Search for the cell housing the specified text and yield its (X, Y) center coordinate. 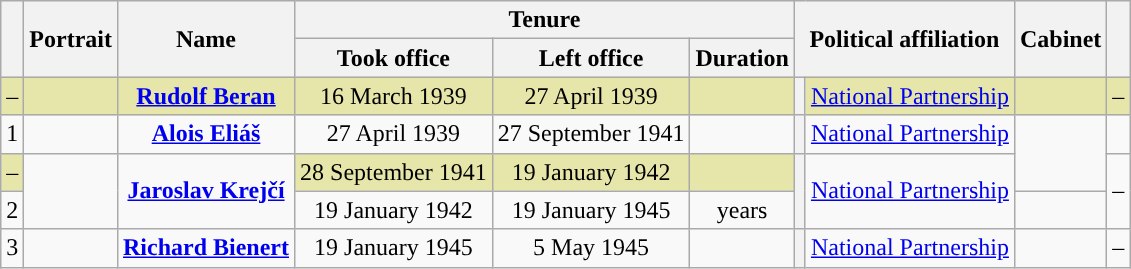
16 March 1939 (394, 96)
28 September 1941 (394, 172)
Duration (742, 58)
Cabinet (1060, 39)
Rudolf Beran (206, 96)
2 (12, 210)
5 May 1945 (591, 248)
Jaroslav Krejčí (206, 191)
years (742, 210)
Alois Eliáš (206, 134)
Name (206, 39)
27 September 1941 (591, 134)
Tenure (545, 20)
Left office (591, 58)
Richard Bienert (206, 248)
3 (12, 248)
1 (12, 134)
Portrait (71, 39)
Took office (394, 58)
Political affiliation (904, 39)
